From the cell containing the given text, extract its center point as (x, y) coordinate. 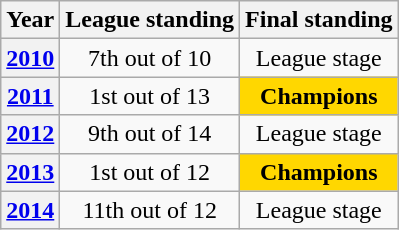
League standing (150, 20)
9th out of 14 (150, 134)
11th out of 12 (150, 210)
Final standing (319, 20)
1st out of 13 (150, 96)
1st out of 12 (150, 172)
7th out of 10 (150, 58)
2010 (30, 58)
2013 (30, 172)
2014 (30, 210)
2011 (30, 96)
2012 (30, 134)
Year (30, 20)
